Search for the cell housing the specified text and yield its [x, y] center coordinate. 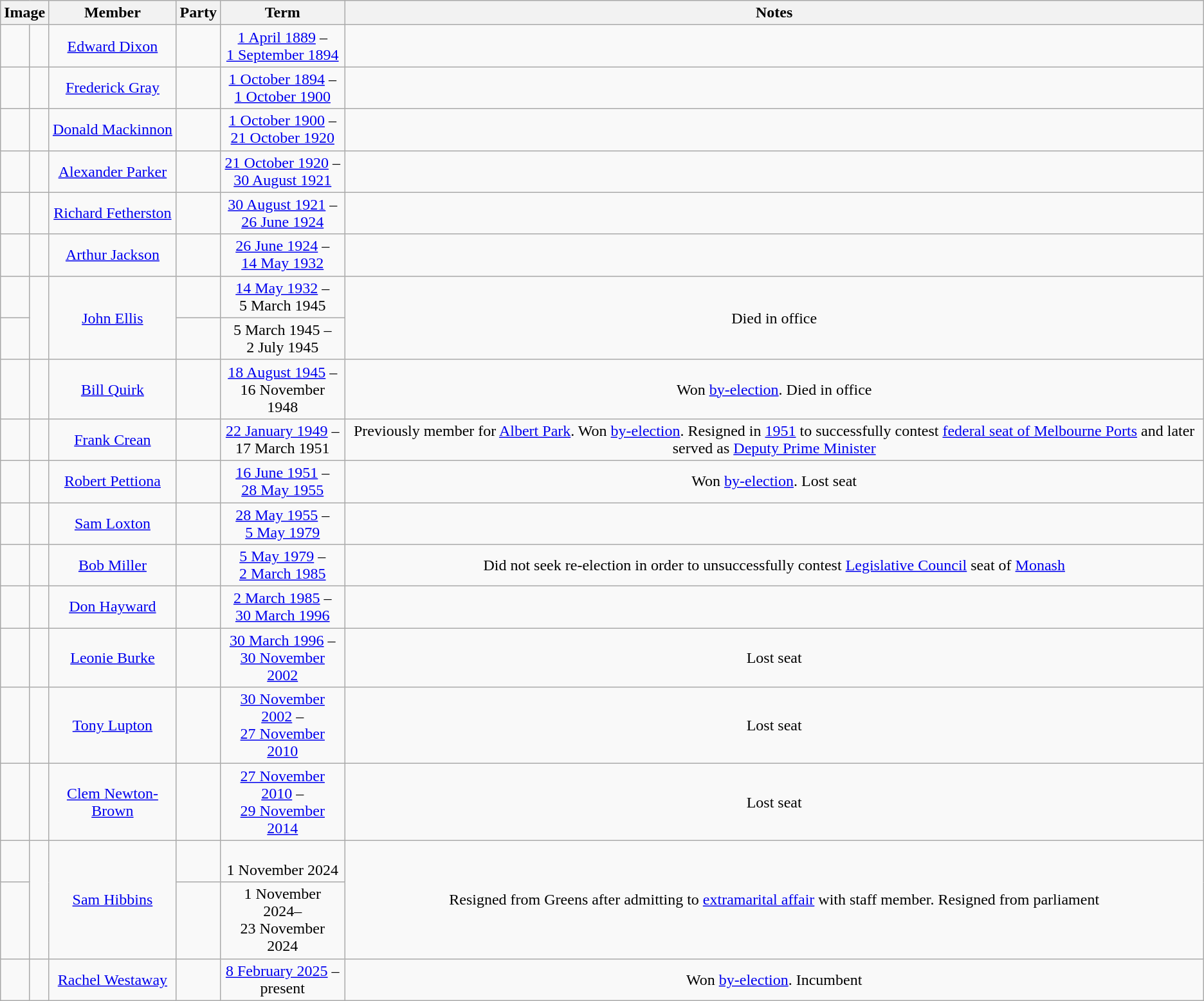
Sam Loxton [113, 523]
26 June 1924 – 14 May 1932 [282, 255]
14 May 1932 – 5 March 1945 [282, 297]
Won by-election. Died in office [774, 389]
30 March 1996 – 30 November 2002 [282, 658]
21 October 1920 – 30 August 1921 [282, 171]
Resigned from Greens after admitting to extramarital affair with staff member. Resigned from parliament [774, 899]
Member [113, 13]
Notes [774, 13]
18 August 1945 – 16 November 1948 [282, 389]
30 November 2002 – 27 November 2010 [282, 725]
22 January 1949 – 17 March 1951 [282, 440]
1 October 1900 – 21 October 1920 [282, 130]
1 November 2024 [282, 861]
Won by-election. Incumbent [774, 980]
Sam Hibbins [113, 899]
Alexander Parker [113, 171]
Bob Miller [113, 566]
1 November 2024– 23 November 2024 [282, 921]
Clem Newton-Brown [113, 802]
Donald Mackinnon [113, 130]
Tony Lupton [113, 725]
1 April 1889 – 1 September 1894 [282, 46]
John Ellis [113, 318]
Term [282, 13]
8 February 2025 – present [282, 980]
2 March 1985 – 30 March 1996 [282, 607]
Died in office [774, 318]
28 May 1955 – 5 May 1979 [282, 523]
16 June 1951 – 28 May 1955 [282, 481]
Did not seek re-election in order to unsuccessfully contest Legislative Council seat of Monash [774, 566]
30 August 1921 – 26 June 1924 [282, 213]
5 May 1979 – 2 March 1985 [282, 566]
Bill Quirk [113, 389]
5 March 1945 – 2 July 1945 [282, 338]
Robert Pettiona [113, 481]
Rachel Westaway [113, 980]
Frederick Gray [113, 87]
Leonie Burke [113, 658]
Frank Crean [113, 440]
27 November 2010 – 29 November 2014 [282, 802]
1 October 1894 – 1 October 1900 [282, 87]
Don Hayward [113, 607]
Image [24, 13]
Won by-election. Lost seat [774, 481]
Arthur Jackson [113, 255]
Richard Fetherston [113, 213]
Party [198, 13]
Edward Dixon [113, 46]
